From the cell containing the given text, extract its center point as (x, y) coordinate. 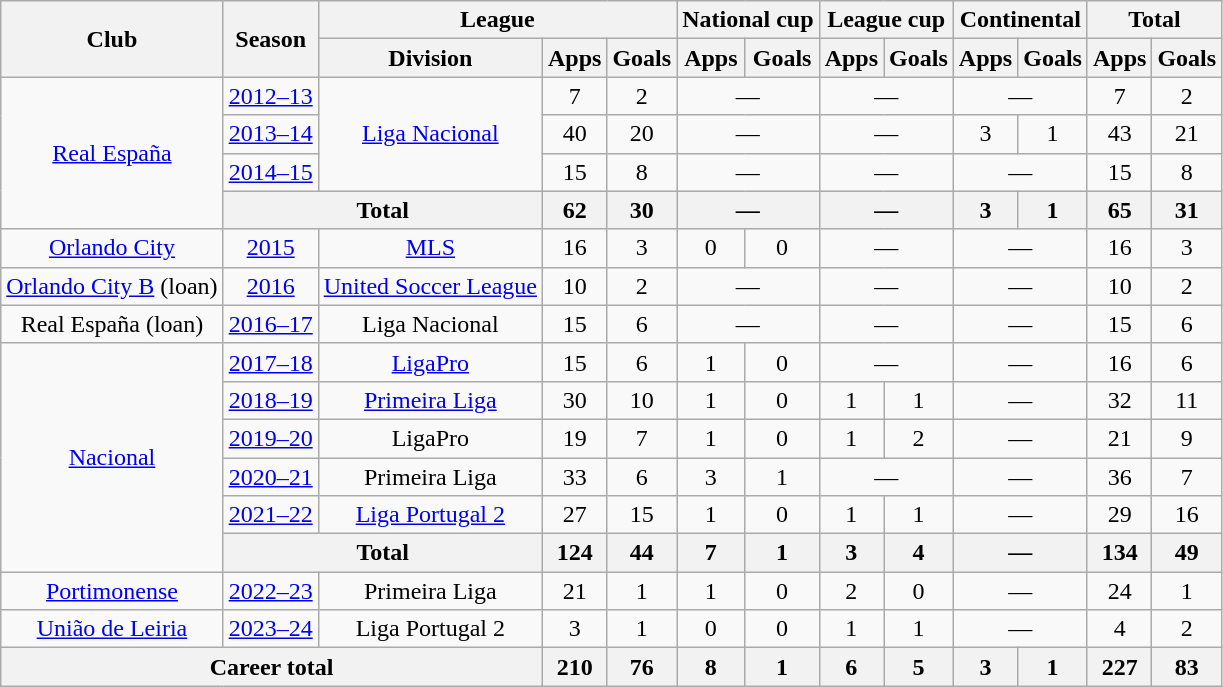
2017–18 (270, 362)
Nacional (112, 457)
65 (1119, 210)
2013–14 (270, 134)
24 (1119, 591)
League (497, 20)
62 (574, 210)
Orlando City (112, 248)
32 (1119, 400)
2016–17 (270, 324)
29 (1119, 515)
227 (1119, 667)
National cup (748, 20)
2020–21 (270, 477)
Real España (112, 153)
Division (430, 58)
United Soccer League (430, 286)
20 (642, 134)
44 (642, 553)
Season (270, 39)
76 (642, 667)
36 (1119, 477)
134 (1119, 553)
MLS (430, 248)
2022–23 (270, 591)
2019–20 (270, 438)
19 (574, 438)
11 (1187, 400)
2018–19 (270, 400)
2021–22 (270, 515)
União de Leiria (112, 629)
2016 (270, 286)
40 (574, 134)
49 (1187, 553)
2023–24 (270, 629)
Orlando City B (loan) (112, 286)
Career total (272, 667)
2014–15 (270, 172)
Continental (1020, 20)
43 (1119, 134)
Portimonense (112, 591)
124 (574, 553)
31 (1187, 210)
5 (919, 667)
Real España (loan) (112, 324)
33 (574, 477)
27 (574, 515)
Club (112, 39)
League cup (886, 20)
83 (1187, 667)
9 (1187, 438)
2015 (270, 248)
2012–13 (270, 96)
210 (574, 667)
